Return the [x, y] coordinate for the center point of the cell that contains the specified text.  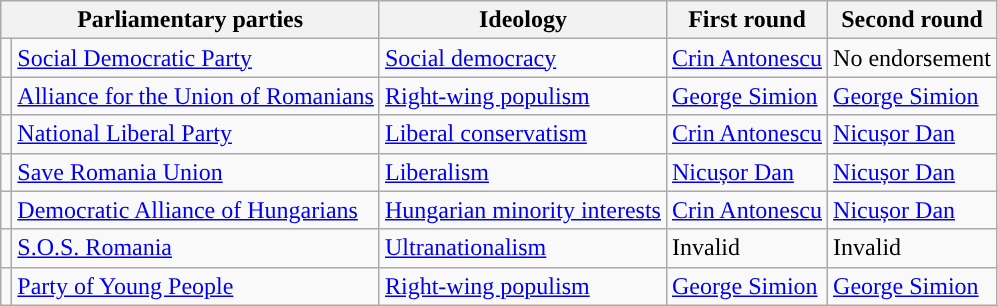
Liberalism [522, 172]
S.O.S. Romania [196, 248]
No endorsement [912, 58]
First round [746, 20]
National Liberal Party [196, 134]
Parliamentary parties [190, 20]
Party of Young People [196, 286]
Liberal conservatism [522, 134]
Ideology [522, 20]
Democratic Alliance of Hungarians [196, 210]
Hungarian minority interests [522, 210]
Ultranationalism [522, 248]
Second round [912, 20]
Social Democratic Party [196, 58]
Alliance for the Union of Romanians [196, 96]
Social democracy [522, 58]
Save Romania Union [196, 172]
